Detect which cell encompasses the target text, then output its (x, y) center coordinate. 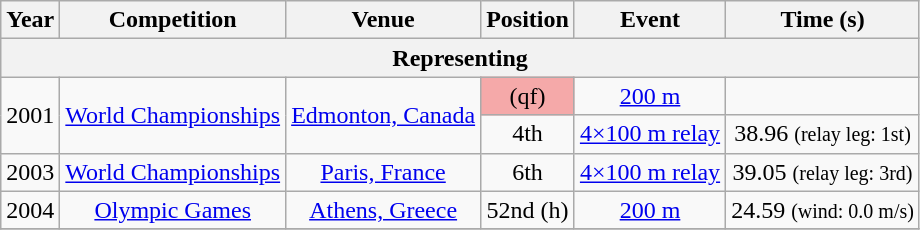
Event (650, 20)
Paris, France (384, 172)
(qf) (528, 96)
Time (s) (823, 20)
52nd (h) (528, 210)
6th (528, 172)
Competition (173, 20)
38.96 (relay leg: 1st) (823, 134)
Olympic Games (173, 210)
2004 (30, 210)
Year (30, 20)
Athens, Greece (384, 210)
Representing (460, 58)
39.05 (relay leg: 3rd) (823, 172)
Edmonton, Canada (384, 115)
4th (528, 134)
2003 (30, 172)
Venue (384, 20)
2001 (30, 115)
24.59 (wind: 0.0 m/s) (823, 210)
Position (528, 20)
